From the cell containing the given text, extract its center point as [X, Y] coordinate. 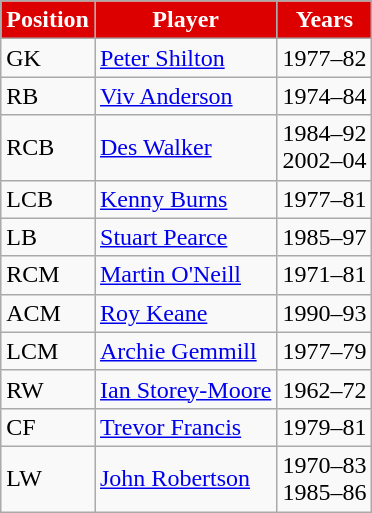
RCB [48, 148]
LW [48, 478]
Player [185, 20]
1962–72 [324, 389]
Viv Anderson [185, 96]
Archie Gemmill [185, 351]
CF [48, 427]
LCB [48, 199]
Stuart Pearce [185, 237]
1977–79 [324, 351]
Martin O'Neill [185, 275]
LB [48, 237]
1971–81 [324, 275]
1970–83 1985–86 [324, 478]
1984–922002–04 [324, 148]
Kenny Burns [185, 199]
1990–93 [324, 313]
1979–81 [324, 427]
Position [48, 20]
Years [324, 20]
Ian Storey-Moore [185, 389]
John Robertson [185, 478]
Trevor Francis [185, 427]
Des Walker [185, 148]
ACM [48, 313]
RB [48, 96]
1977–82 [324, 58]
Roy Keane [185, 313]
1985–97 [324, 237]
1977–81 [324, 199]
GK [48, 58]
RCM [48, 275]
1974–84 [324, 96]
Peter Shilton [185, 58]
LCM [48, 351]
RW [48, 389]
